Provide the [x, y] coordinate of the cell's center where the given text is located.  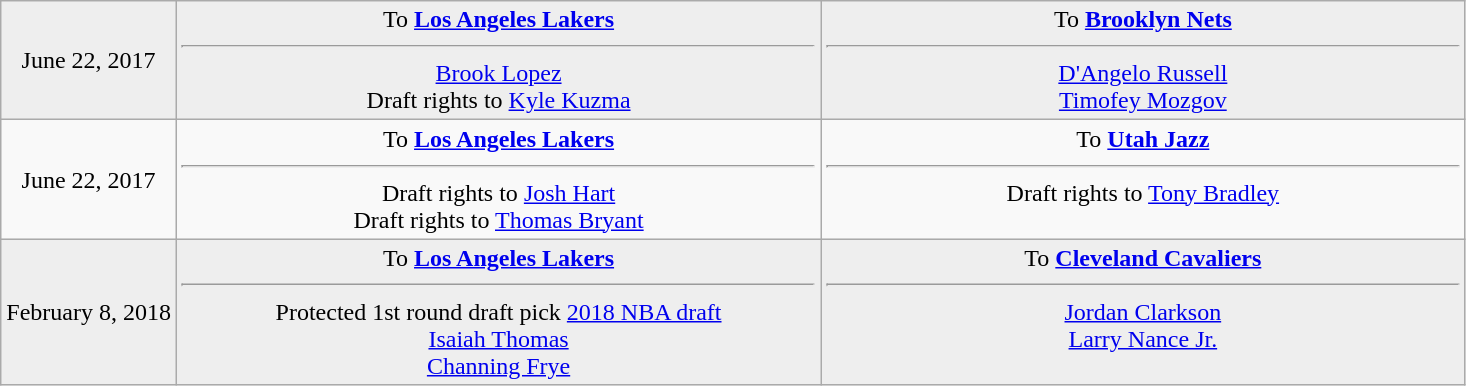
To Los Angeles LakersDraft rights to Josh HartDraft rights to Thomas Bryant [498, 180]
To Utah JazzDraft rights to Tony Bradley [1143, 180]
To Los Angeles LakersProtected 1st round draft pick 2018 NBA draftIsaiah ThomasChanning Frye [498, 312]
February 8, 2018 [89, 312]
To Cleveland CavaliersJordan ClarksonLarry Nance Jr. [1143, 312]
To Los Angeles LakersBrook LopezDraft rights to Kyle Kuzma [498, 60]
To Brooklyn NetsD'Angelo RussellTimofey Mozgov [1143, 60]
